Capture the cell that displays the provided text and extract its (X, Y) central coordinate. 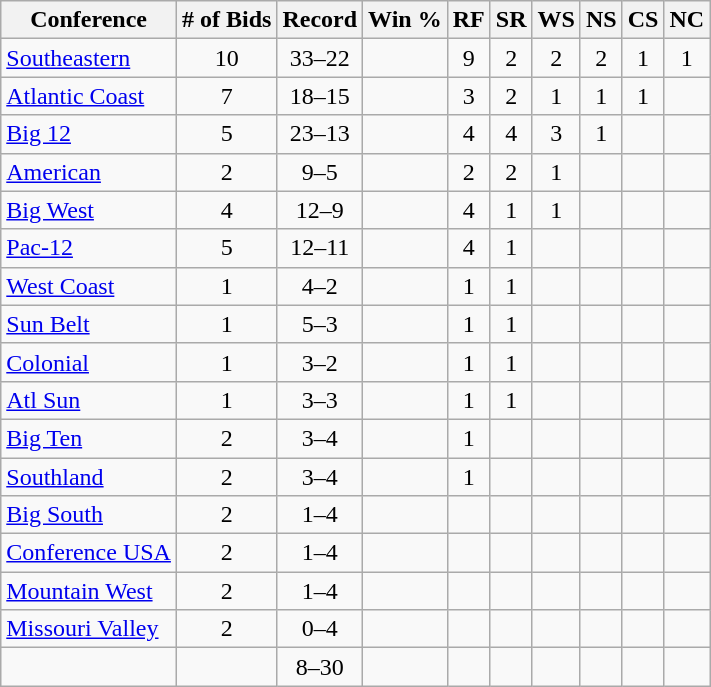
SR (511, 20)
RF (468, 20)
Southeastern (89, 58)
Big South (89, 515)
WS (556, 20)
NC (687, 20)
Atl Sun (89, 400)
Conference (89, 20)
Southland (89, 477)
Atlantic Coast (89, 96)
Colonial (89, 362)
8–30 (320, 667)
NS (601, 20)
Win % (406, 20)
Missouri Valley (89, 629)
Big 12 (89, 134)
Big Ten (89, 438)
10 (226, 58)
23–13 (320, 134)
American (89, 172)
Conference USA (89, 553)
9–5 (320, 172)
# of Bids (226, 20)
Big West (89, 210)
12–9 (320, 210)
Sun Belt (89, 324)
Record (320, 20)
5–3 (320, 324)
Mountain West (89, 591)
4–2 (320, 286)
33–22 (320, 58)
CS (643, 20)
9 (468, 58)
7 (226, 96)
12–11 (320, 248)
18–15 (320, 96)
Pac-12 (89, 248)
0–4 (320, 629)
West Coast (89, 286)
3–3 (320, 400)
3–2 (320, 362)
